Output the (X, Y) coordinate of the center of the cell containing the given text.  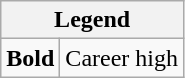
Legend (92, 20)
Bold (30, 58)
Career high (122, 58)
